Find where the given text appears and provide that cell's center as (x, y) coordinate. 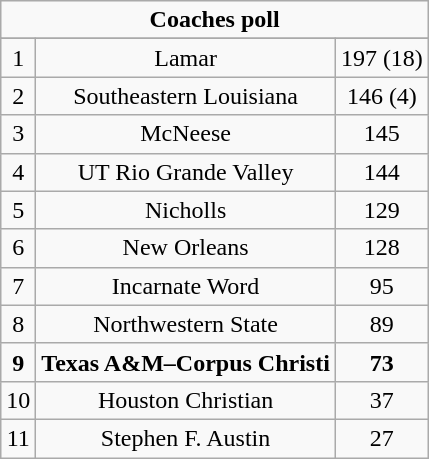
146 (4) (382, 96)
Lamar (186, 58)
128 (382, 248)
2 (18, 96)
Houston Christian (186, 400)
27 (382, 438)
197 (18) (382, 58)
7 (18, 286)
95 (382, 286)
73 (382, 362)
Incarnate Word (186, 286)
McNeese (186, 134)
Stephen F. Austin (186, 438)
9 (18, 362)
Texas A&M–Corpus Christi (186, 362)
37 (382, 400)
11 (18, 438)
4 (18, 172)
Nicholls (186, 210)
8 (18, 324)
Coaches poll (215, 20)
Northwestern State (186, 324)
New Orleans (186, 248)
1 (18, 58)
10 (18, 400)
129 (382, 210)
89 (382, 324)
144 (382, 172)
UT Rio Grande Valley (186, 172)
5 (18, 210)
3 (18, 134)
145 (382, 134)
6 (18, 248)
Southeastern Louisiana (186, 96)
